Provide the [x, y] coordinate of the cell's center where the given text is located.  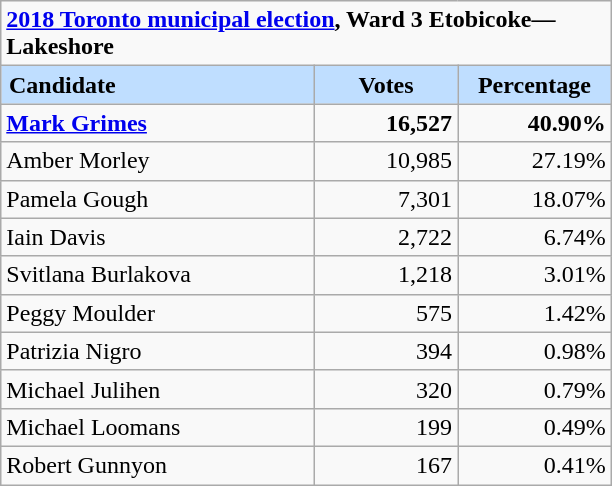
394 [386, 351]
10,985 [386, 161]
6.74% [535, 237]
0.41% [535, 465]
1.42% [535, 313]
Amber Morley [158, 161]
0.98% [535, 351]
40.90% [535, 123]
2018 Toronto municipal election, Ward 3 Etobicoke—Lakeshore [306, 34]
16,527 [386, 123]
7,301 [386, 199]
Robert Gunnyon [158, 465]
0.49% [535, 427]
27.19% [535, 161]
18.07% [535, 199]
167 [386, 465]
Michael Loomans [158, 427]
199 [386, 427]
Michael Julihen [158, 389]
575 [386, 313]
1,218 [386, 275]
320 [386, 389]
Percentage [535, 85]
Patrizia Nigro [158, 351]
Mark Grimes [158, 123]
Candidate [158, 85]
Iain Davis [158, 237]
Peggy Moulder [158, 313]
2,722 [386, 237]
3.01% [535, 275]
Votes [386, 85]
Pamela Gough [158, 199]
Svitlana Burlakova [158, 275]
0.79% [535, 389]
